Locate the cell with the specified text and output its (X, Y) center coordinate. 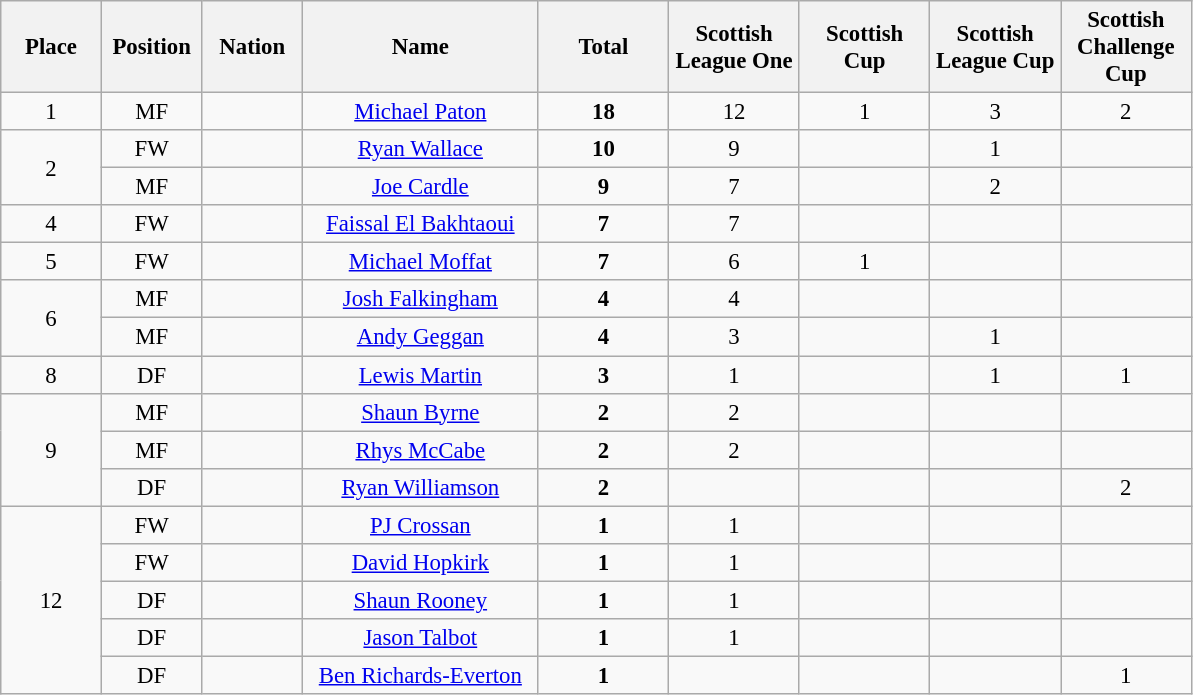
Michael Paton (421, 112)
Scottish League Cup (996, 47)
5 (52, 262)
Ben Richards-Everton (421, 675)
Joe Cardle (421, 187)
Lewis Martin (421, 375)
Name (421, 47)
Shaun Rooney (421, 600)
Place (52, 47)
10 (604, 149)
Position (152, 47)
Josh Falkingham (421, 299)
David Hopkirk (421, 563)
Scottish Cup (864, 47)
Andy Geggan (421, 337)
Scottish Challenge Cup (1126, 47)
Faissal El Bakhtaoui (421, 224)
18 (604, 112)
Total (604, 47)
PJ Crossan (421, 525)
8 (52, 375)
Nation (252, 47)
Jason Talbot (421, 638)
Shaun Byrne (421, 412)
Ryan Williamson (421, 487)
Ryan Wallace (421, 149)
Michael Moffat (421, 262)
Rhys McCabe (421, 450)
Scottish League One (734, 47)
